Locate the cell with the specified text and output its (x, y) center coordinate. 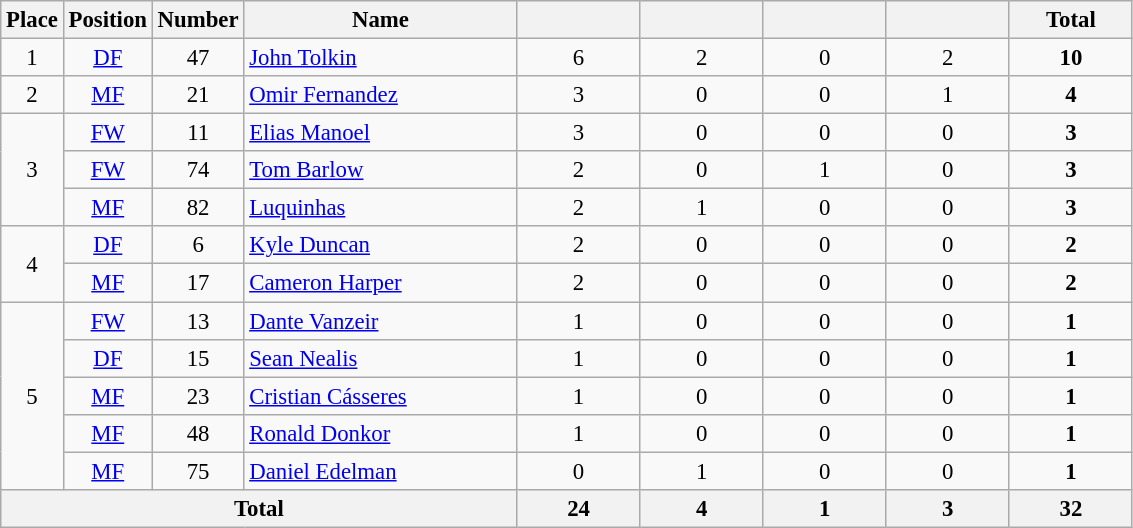
Daniel Edelman (380, 471)
75 (198, 471)
82 (198, 208)
23 (198, 396)
Number (198, 20)
24 (578, 509)
15 (198, 358)
17 (198, 283)
48 (198, 433)
5 (32, 396)
13 (198, 321)
47 (198, 58)
Kyle Duncan (380, 245)
Omir Fernandez (380, 95)
Luquinhas (380, 208)
Ronald Donkor (380, 433)
10 (1070, 58)
32 (1070, 509)
Sean Nealis (380, 358)
Elias Manoel (380, 133)
Cameron Harper (380, 283)
74 (198, 170)
21 (198, 95)
John Tolkin (380, 58)
Tom Barlow (380, 170)
Cristian Cásseres (380, 396)
11 (198, 133)
Name (380, 20)
Place (32, 20)
Position (108, 20)
Dante Vanzeir (380, 321)
